Capture the cell that displays the provided text and extract its [x, y] central coordinate. 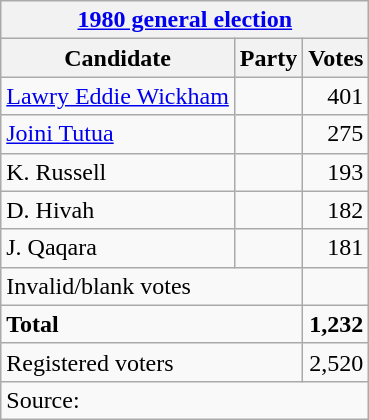
Joini Tutua [118, 134]
275 [336, 134]
182 [336, 210]
1,232 [336, 324]
Invalid/blank votes [152, 286]
D. Hivah [118, 210]
401 [336, 96]
2,520 [336, 362]
1980 general election [185, 20]
K. Russell [118, 172]
Lawry Eddie Wickham [118, 96]
Candidate [118, 58]
J. Qaqara [118, 248]
Votes [336, 58]
Total [152, 324]
181 [336, 248]
Party [268, 58]
Registered voters [152, 362]
Source: [185, 400]
193 [336, 172]
